Provide the (x, y) coordinate of the cell's center where the given text is located.  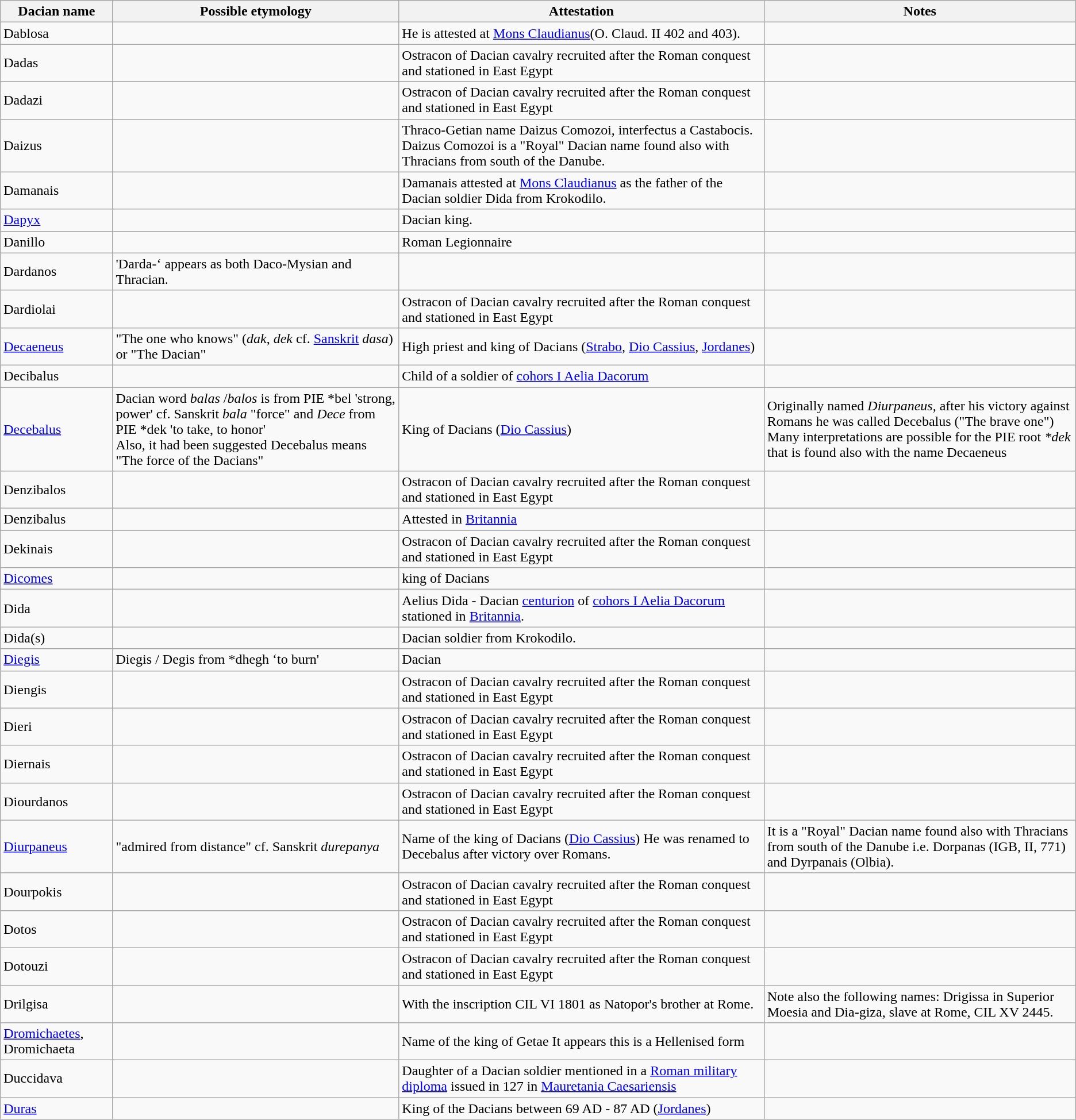
Denzibalus (56, 519)
Diernais (56, 764)
Dadazi (56, 100)
Decaeneus (56, 346)
With the inscription CIL VI 1801 as Natopor's brother at Rome. (582, 1003)
King of the Dacians between 69 AD - 87 AD (Jordanes) (582, 1109)
Attested in Britannia (582, 519)
Possible etymology (256, 11)
Dablosa (56, 33)
Name of the king of Dacians (Dio Cassius) He was renamed to Decebalus after victory over Romans. (582, 846)
High priest and king of Dacians (Strabo, Dio Cassius, Jordanes) (582, 346)
Dadas (56, 63)
Diegis (56, 660)
Daizus (56, 145)
Child of a soldier of cohors I Aelia Dacorum (582, 376)
Dacian king. (582, 220)
Dotouzi (56, 967)
'Darda-‘ appears as both Daco-Mysian and Thracian. (256, 271)
Diurpaneus (56, 846)
"The one who knows" (dak, dek cf. Sanskrit dasa) or "The Dacian" (256, 346)
king of Dacians (582, 579)
Damanais attested at Mons Claudianus as the father of the Dacian soldier Dida from Krokodilo. (582, 191)
Damanais (56, 191)
Attestation (582, 11)
Note also the following names: Drigissa in Superior Moesia and Dia-giza, slave at Rome, CIL XV 2445. (920, 1003)
Aelius Dida - Dacian centurion of cohors I Aelia Dacorum stationed in Britannia. (582, 608)
Dotos (56, 929)
Dacian name (56, 11)
Dacian (582, 660)
Name of the king of Getae It appears this is a Hellenised form (582, 1041)
Decebalus (56, 429)
Dekinais (56, 549)
Duccidava (56, 1079)
Diourdanos (56, 801)
He is attested at Mons Claudianus(O. Claud. II 402 and 403). (582, 33)
Duras (56, 1109)
Dourpokis (56, 892)
Dacian soldier from Krokodilo. (582, 638)
Notes (920, 11)
Diengis (56, 690)
Dardanos (56, 271)
Dapyx (56, 220)
Decibalus (56, 376)
Drilgisa (56, 1003)
Danillo (56, 242)
Dardiolai (56, 309)
Diegis / Degis from *dhegh ‘to burn' (256, 660)
"admired from distance" cf. Sanskrit durepanya (256, 846)
Roman Legionnaire (582, 242)
Dida (56, 608)
Denzibalos (56, 490)
Daughter of a Dacian soldier mentioned in a Roman military diploma issued in 127 in Mauretania Caesariensis (582, 1079)
King of Dacians (Dio Cassius) (582, 429)
Dieri (56, 726)
Dida(s) (56, 638)
Dicomes (56, 579)
It is a "Royal" Dacian name found also with Thracians from south of the Danube i.e. Dorpanas (IGB, II, 771) and Dyrpanais (Olbia). (920, 846)
Dromichaetes, Dromichaeta (56, 1041)
